From the cell containing the given text, extract its center point as (x, y) coordinate. 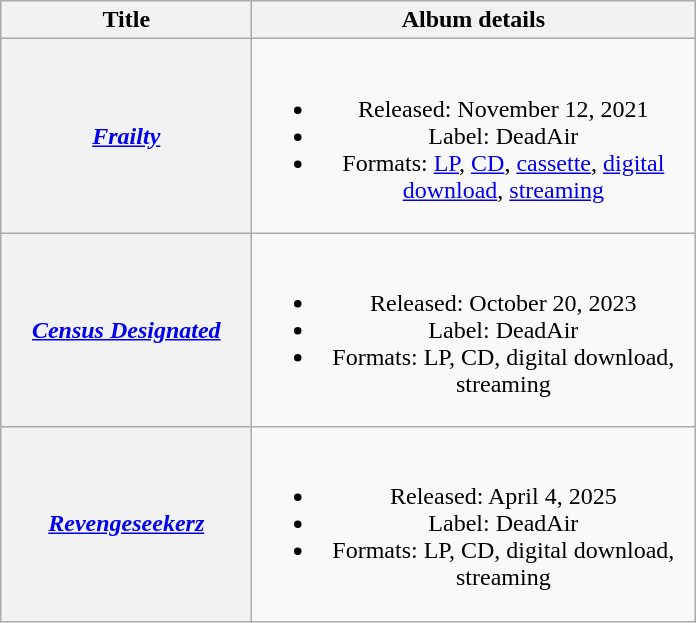
Revengeseekerz (126, 524)
Album details (474, 20)
Released: November 12, 2021Label: DeadAirFormats: LP, CD, cassette, digital download, streaming (474, 136)
Title (126, 20)
Released: October 20, 2023Label: DeadAirFormats: LP, CD, digital download, streaming (474, 330)
Released: April 4, 2025Label: DeadAirFormats: LP, CD, digital download, streaming (474, 524)
Census Designated (126, 330)
Frailty (126, 136)
